Determine the (X, Y) coordinate at the center of the cell enclosing the given text.  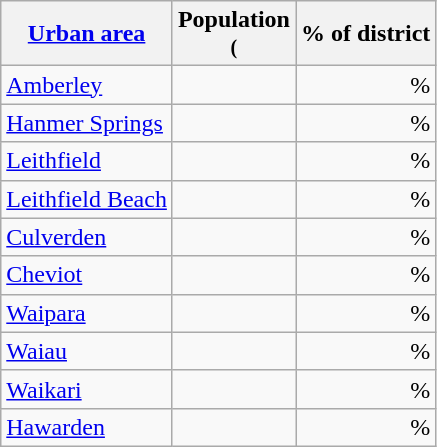
Culverden (87, 237)
Hawarden (87, 427)
Urban area (87, 34)
Amberley (87, 85)
Waipara (87, 313)
Waiau (87, 351)
Leithfield (87, 161)
Population( (234, 34)
Cheviot (87, 275)
Hanmer Springs (87, 123)
Leithfield Beach (87, 199)
Waikari (87, 389)
% of district (366, 34)
